Detect which cell encompasses the target text, then output its (X, Y) center coordinate. 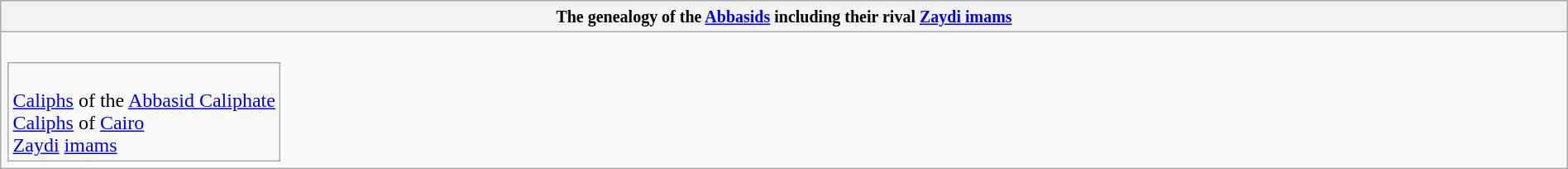
The genealogy of the Abbasids including their rival Zaydi imams (784, 17)
